Pinpoint the cell where the given text exists, returning its [x, y] midpoint coordinate. 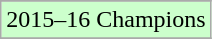
2015–16 Champions [106, 20]
